Pinpoint the cell where the given text exists, returning its [x, y] midpoint coordinate. 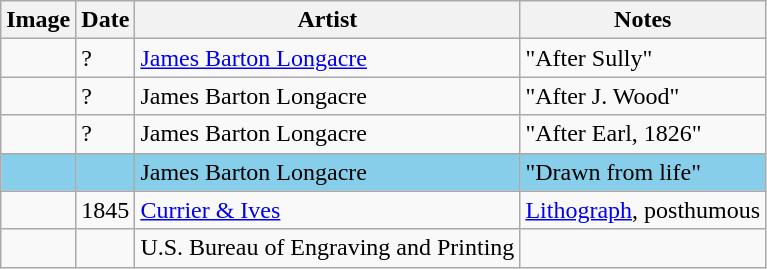
Artist [328, 20]
"After Earl, 1826" [643, 134]
Currier & Ives [328, 210]
Lithograph, posthumous [643, 210]
Image [38, 20]
1845 [106, 210]
U.S. Bureau of Engraving and Printing [328, 248]
Notes [643, 20]
"Drawn from life" [643, 172]
Date [106, 20]
"After J. Wood" [643, 96]
"After Sully" [643, 58]
